Scan for the cell matching the given text and deliver its (x, y) coordinate at center. 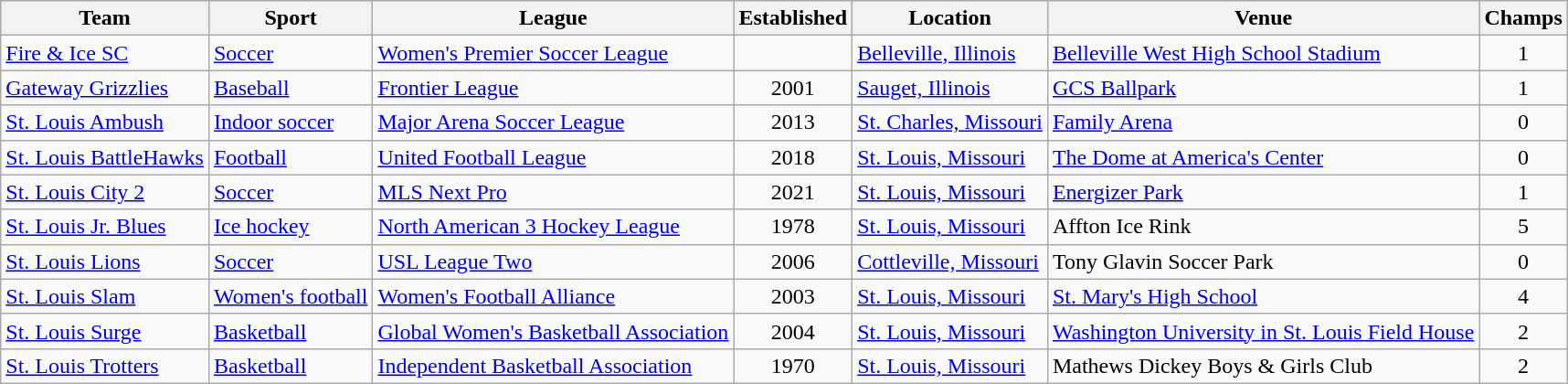
St. Louis Ambush (105, 123)
Independent Basketball Association (554, 366)
Tony Glavin Soccer Park (1263, 261)
Energizer Park (1263, 192)
2006 (793, 261)
St. Louis BattleHawks (105, 157)
Sauget, Illinois (950, 88)
2003 (793, 296)
Belleville West High School Stadium (1263, 53)
Gateway Grizzlies (105, 88)
Baseball (291, 88)
St. Louis Slam (105, 296)
Established (793, 18)
4 (1523, 296)
North American 3 Hockey League (554, 227)
St. Louis City 2 (105, 192)
Sport (291, 18)
Frontier League (554, 88)
USL League Two (554, 261)
Major Arena Soccer League (554, 123)
Champs (1523, 18)
Global Women's Basketball Association (554, 331)
Location (950, 18)
Fire & Ice SC (105, 53)
5 (1523, 227)
Women's Football Alliance (554, 296)
Ice hockey (291, 227)
Family Arena (1263, 123)
Washington University in St. Louis Field House (1263, 331)
Cottleville, Missouri (950, 261)
Indoor soccer (291, 123)
The Dome at America's Center (1263, 157)
St. Louis Jr. Blues (105, 227)
St. Mary's High School (1263, 296)
Team (105, 18)
St. Louis Surge (105, 331)
2013 (793, 123)
League (554, 18)
Women's Premier Soccer League (554, 53)
St. Charles, Missouri (950, 123)
Football (291, 157)
Women's football (291, 296)
1970 (793, 366)
2001 (793, 88)
United Football League (554, 157)
Affton Ice Rink (1263, 227)
GCS Ballpark (1263, 88)
MLS Next Pro (554, 192)
2021 (793, 192)
St. Louis Trotters (105, 366)
1978 (793, 227)
2004 (793, 331)
Belleville, Illinois (950, 53)
2018 (793, 157)
St. Louis Lions (105, 261)
Mathews Dickey Boys & Girls Club (1263, 366)
Venue (1263, 18)
